Output the [x, y] coordinate of the center of the cell containing the given text.  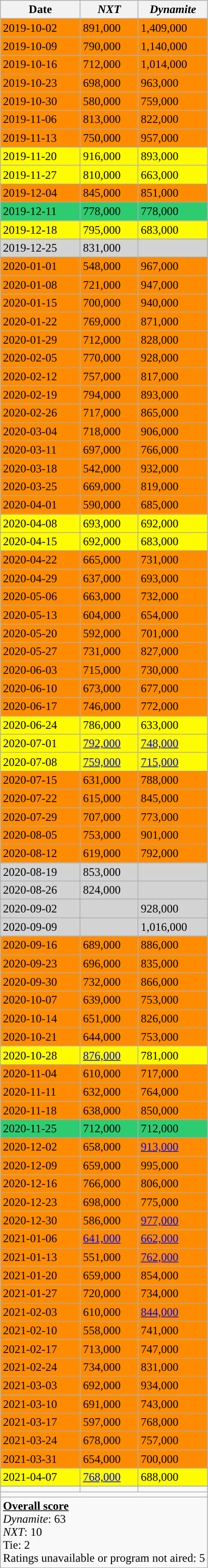
2019-11-06 [41, 120]
746,000 [109, 707]
2020-09-30 [41, 982]
2021-03-10 [41, 1404]
2021-02-24 [41, 1367]
673,000 [109, 688]
844,000 [173, 1312]
2020-07-29 [41, 817]
2020-02-12 [41, 376]
2020-01-22 [41, 322]
762,000 [173, 1257]
2020-10-21 [41, 1037]
932,000 [173, 468]
764,000 [173, 1092]
2020-08-12 [41, 854]
1,016,000 [173, 927]
769,000 [109, 322]
677,000 [173, 688]
639,000 [109, 1000]
781,000 [173, 1055]
2021-02-10 [41, 1330]
2021-03-17 [41, 1422]
1,014,000 [173, 65]
685,000 [173, 505]
851,000 [173, 193]
835,000 [173, 964]
2020-02-26 [41, 413]
828,000 [173, 340]
2019-12-04 [41, 193]
794,000 [109, 395]
2020-03-11 [41, 450]
2020-10-07 [41, 1000]
662,000 [173, 1239]
558,000 [109, 1330]
2019-10-30 [41, 101]
637,000 [109, 578]
651,000 [109, 1019]
824,000 [109, 890]
2020-05-06 [41, 597]
817,000 [173, 376]
707,000 [109, 817]
2020-11-11 [41, 1092]
2021-03-03 [41, 1385]
590,000 [109, 505]
2020-05-20 [41, 633]
913,000 [173, 1147]
967,000 [173, 267]
957,000 [173, 138]
669,000 [109, 486]
748,000 [173, 743]
1,140,000 [173, 46]
810,000 [109, 174]
854,000 [173, 1275]
730,000 [173, 670]
Dynamite [173, 10]
2021-01-06 [41, 1239]
813,000 [109, 120]
658,000 [109, 1147]
2020-11-04 [41, 1073]
NXT [109, 10]
2020-09-16 [41, 945]
Date [41, 10]
2020-01-29 [41, 340]
2021-03-31 [41, 1459]
871,000 [173, 322]
891,000 [109, 28]
720,000 [109, 1294]
641,000 [109, 1239]
638,000 [109, 1110]
2020-04-08 [41, 523]
2020-04-22 [41, 560]
2021-01-20 [41, 1275]
697,000 [109, 450]
995,000 [173, 1166]
644,000 [109, 1037]
2020-04-15 [41, 542]
906,000 [173, 431]
806,000 [173, 1184]
886,000 [173, 945]
2019-10-16 [41, 65]
2020-08-05 [41, 835]
2020-11-25 [41, 1129]
2020-01-15 [41, 303]
665,000 [109, 560]
2020-12-09 [41, 1166]
826,000 [173, 1019]
2020-02-19 [41, 395]
2020-07-08 [41, 762]
2020-12-02 [41, 1147]
2020-05-27 [41, 652]
2019-11-27 [41, 174]
604,000 [109, 615]
2019-10-23 [41, 83]
977,000 [173, 1220]
691,000 [109, 1404]
2020-12-30 [41, 1220]
786,000 [109, 725]
2020-06-24 [41, 725]
592,000 [109, 633]
901,000 [173, 835]
713,000 [109, 1349]
2020-04-01 [41, 505]
2020-09-23 [41, 964]
2019-10-02 [41, 28]
542,000 [109, 468]
586,000 [109, 1220]
2020-08-19 [41, 872]
963,000 [173, 83]
2020-09-09 [41, 927]
718,000 [109, 431]
615,000 [109, 798]
2019-12-18 [41, 230]
876,000 [109, 1055]
853,000 [109, 872]
865,000 [173, 413]
940,000 [173, 303]
2019-12-11 [41, 211]
747,000 [173, 1349]
2021-03-24 [41, 1441]
721,000 [109, 285]
2020-07-22 [41, 798]
551,000 [109, 1257]
750,000 [109, 138]
696,000 [109, 964]
916,000 [109, 156]
795,000 [109, 230]
597,000 [109, 1422]
2020-11-18 [41, 1110]
631,000 [109, 780]
1,409,000 [173, 28]
2019-11-20 [41, 156]
2020-12-16 [41, 1184]
688,000 [173, 1477]
2021-02-17 [41, 1349]
2020-02-05 [41, 358]
775,000 [173, 1202]
772,000 [173, 707]
633,000 [173, 725]
2020-10-28 [41, 1055]
934,000 [173, 1385]
788,000 [173, 780]
2019-12-25 [41, 248]
2020-01-08 [41, 285]
2021-02-03 [41, 1312]
743,000 [173, 1404]
2020-04-29 [41, 578]
770,000 [109, 358]
701,000 [173, 633]
2020-03-25 [41, 486]
2019-10-09 [41, 46]
2020-12-23 [41, 1202]
866,000 [173, 982]
2020-06-10 [41, 688]
2021-01-27 [41, 1294]
632,000 [109, 1092]
790,000 [109, 46]
2020-07-15 [41, 780]
2020-10-14 [41, 1019]
2019-11-13 [41, 138]
2021-04-07 [41, 1477]
580,000 [109, 101]
2020-06-03 [41, 670]
819,000 [173, 486]
678,000 [109, 1441]
2020-09-02 [41, 909]
548,000 [109, 267]
2020-01-01 [41, 267]
2020-08-26 [41, 890]
822,000 [173, 120]
2021-01-13 [41, 1257]
773,000 [173, 817]
850,000 [173, 1110]
827,000 [173, 652]
2020-07-01 [41, 743]
2020-03-04 [41, 431]
2020-05-13 [41, 615]
2020-06-17 [41, 707]
689,000 [109, 945]
619,000 [109, 854]
Overall scoreDynamite: 63NXT: 10Tie: 2Ratings unavailable or program not aired: 5 [104, 1532]
2020-03-18 [41, 468]
741,000 [173, 1330]
947,000 [173, 285]
